Find where the given text appears and provide that cell's center as [X, Y] coordinate. 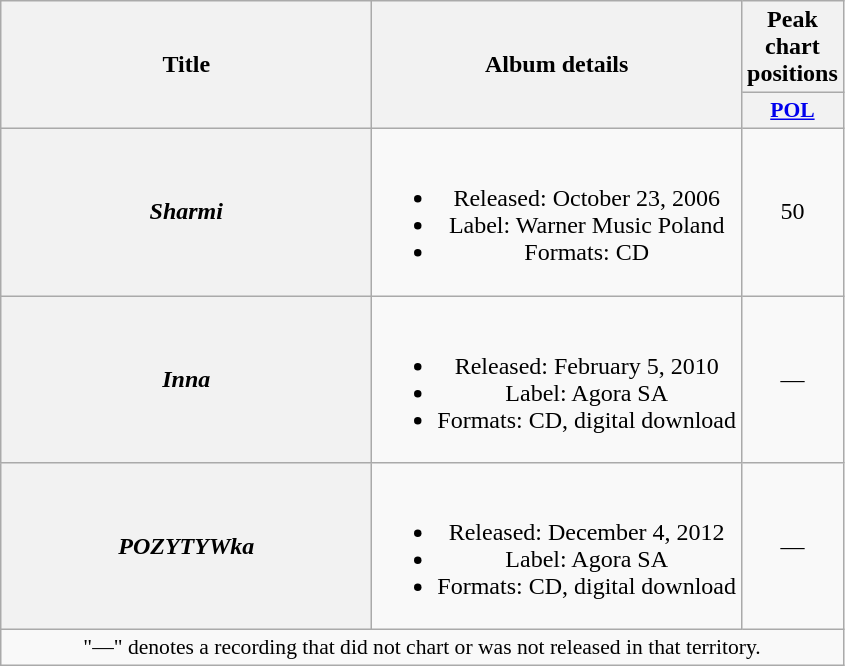
Released: December 4, 2012Label: Agora SAFormats: CD, digital download [557, 546]
POZYTYWka [186, 546]
"—" denotes a recording that did not chart or was not released in that territory. [422, 648]
50 [793, 212]
Album details [557, 65]
POL [793, 111]
Released: October 23, 2006Label: Warner Music PolandFormats: CD [557, 212]
Sharmi [186, 212]
Released: February 5, 2010Label: Agora SAFormats: CD, digital download [557, 380]
Inna [186, 380]
Title [186, 65]
Peak chart positions [793, 47]
